Return (x, y) of the center of cell containing provided text 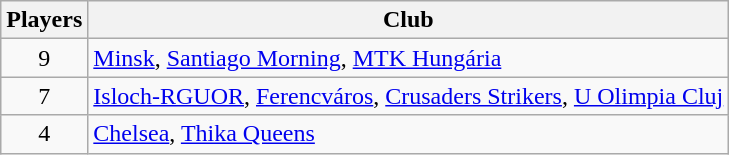
7 (44, 96)
Minsk, Santiago Morning, MTK Hungária (408, 58)
Isloch-RGUOR, Ferencváros, Crusaders Strikers, U Olimpia Cluj (408, 96)
4 (44, 134)
Players (44, 20)
Club (408, 20)
Chelsea, Thika Queens (408, 134)
9 (44, 58)
